Find where the given text appears and provide that cell's center as (X, Y) coordinate. 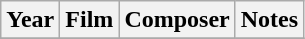
Composer (177, 20)
Film (90, 20)
Year (30, 20)
Notes (269, 20)
